Determine the (X, Y) coordinate at the center of the cell enclosing the given text.  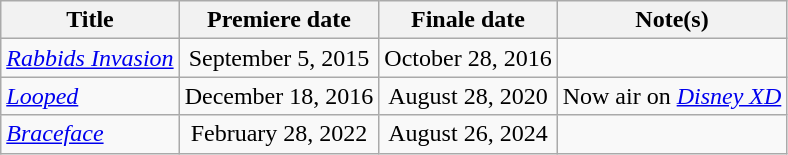
February 28, 2022 (279, 134)
August 28, 2020 (468, 96)
Premiere date (279, 20)
Note(s) (672, 20)
December 18, 2016 (279, 96)
Now air on Disney XD (672, 96)
Braceface (90, 134)
September 5, 2015 (279, 58)
Finale date (468, 20)
October 28, 2016 (468, 58)
August 26, 2024 (468, 134)
Looped (90, 96)
Rabbids Invasion (90, 58)
Title (90, 20)
